Extract the (X, Y) coordinate from the center of the cell holding the provided text.  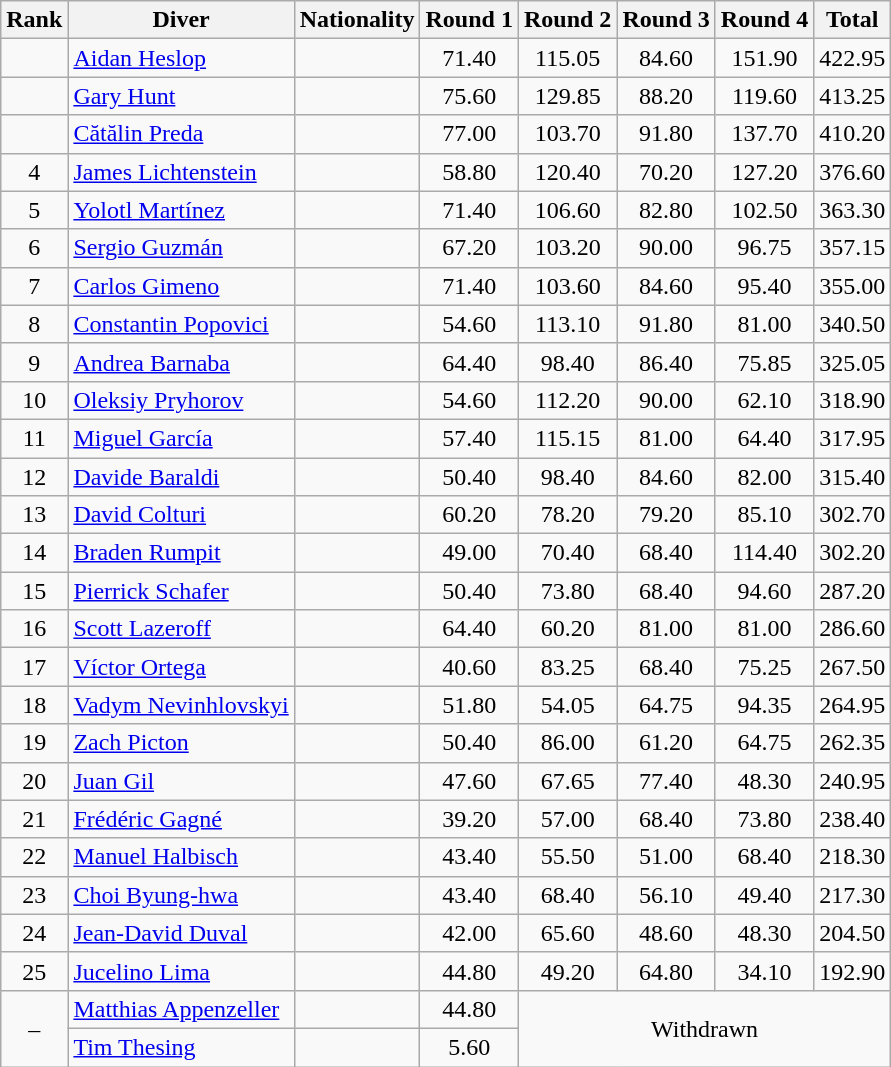
70.20 (666, 172)
49.20 (567, 971)
363.30 (852, 210)
Vadym Nevinhlovskyi (181, 705)
Round 3 (666, 20)
Braden Rumpit (181, 553)
57.40 (469, 438)
115.05 (567, 58)
357.15 (852, 248)
9 (34, 362)
267.50 (852, 667)
19 (34, 743)
Cătălin Preda (181, 134)
39.20 (469, 819)
286.60 (852, 629)
88.20 (666, 96)
238.40 (852, 819)
Tim Thesing (181, 1047)
82.80 (666, 210)
340.50 (852, 324)
34.10 (764, 971)
410.20 (852, 134)
Nationality (357, 20)
75.85 (764, 362)
264.95 (852, 705)
Choi Byung-hwa (181, 895)
102.50 (764, 210)
137.70 (764, 134)
94.35 (764, 705)
12 (34, 477)
Scott Lazeroff (181, 629)
Constantin Popovici (181, 324)
217.30 (852, 895)
57.00 (567, 819)
65.60 (567, 933)
14 (34, 553)
51.00 (666, 857)
– (34, 1028)
62.10 (764, 400)
6 (34, 248)
54.05 (567, 705)
58.80 (469, 172)
103.20 (567, 248)
49.00 (469, 553)
48.60 (666, 933)
Rank (34, 20)
Sergio Guzmán (181, 248)
21 (34, 819)
Andrea Barnaba (181, 362)
Víctor Ortega (181, 667)
16 (34, 629)
127.20 (764, 172)
11 (34, 438)
355.00 (852, 286)
40.60 (469, 667)
5 (34, 210)
23 (34, 895)
Pierrick Schafer (181, 591)
262.35 (852, 743)
13 (34, 515)
78.20 (567, 515)
Gary Hunt (181, 96)
64.80 (666, 971)
302.70 (852, 515)
85.10 (764, 515)
70.40 (567, 553)
114.40 (764, 553)
Yolotl Martínez (181, 210)
49.40 (764, 895)
Juan Gil (181, 781)
Jean-David Duval (181, 933)
240.95 (852, 781)
86.00 (567, 743)
15 (34, 591)
22 (34, 857)
Davide Baraldi (181, 477)
120.40 (567, 172)
18 (34, 705)
Diver (181, 20)
61.20 (666, 743)
106.60 (567, 210)
94.60 (764, 591)
83.25 (567, 667)
Round 2 (567, 20)
95.40 (764, 286)
75.60 (469, 96)
17 (34, 667)
376.60 (852, 172)
67.65 (567, 781)
Frédéric Gagné (181, 819)
56.10 (666, 895)
113.10 (567, 324)
315.40 (852, 477)
67.20 (469, 248)
5.60 (469, 1047)
Zach Picton (181, 743)
318.90 (852, 400)
51.80 (469, 705)
82.00 (764, 477)
David Colturi (181, 515)
Round 1 (469, 20)
Matthias Appenzeller (181, 1009)
287.20 (852, 591)
77.00 (469, 134)
Aidan Heslop (181, 58)
24 (34, 933)
20 (34, 781)
96.75 (764, 248)
42.00 (469, 933)
47.60 (469, 781)
77.40 (666, 781)
204.50 (852, 933)
Round 4 (764, 20)
75.25 (764, 667)
Manuel Halbisch (181, 857)
325.05 (852, 362)
218.30 (852, 857)
Oleksiy Pryhorov (181, 400)
Carlos Gimeno (181, 286)
103.60 (567, 286)
55.50 (567, 857)
112.20 (567, 400)
302.20 (852, 553)
129.85 (567, 96)
7 (34, 286)
8 (34, 324)
119.60 (764, 96)
10 (34, 400)
25 (34, 971)
Withdrawn (704, 1028)
317.95 (852, 438)
Miguel García (181, 438)
103.70 (567, 134)
115.15 (567, 438)
86.40 (666, 362)
79.20 (666, 515)
413.25 (852, 96)
4 (34, 172)
151.90 (764, 58)
James Lichtenstein (181, 172)
422.95 (852, 58)
Jucelino Lima (181, 971)
Total (852, 20)
192.90 (852, 971)
